Pinpoint the cell where the given text exists, returning its (X, Y) midpoint coordinate. 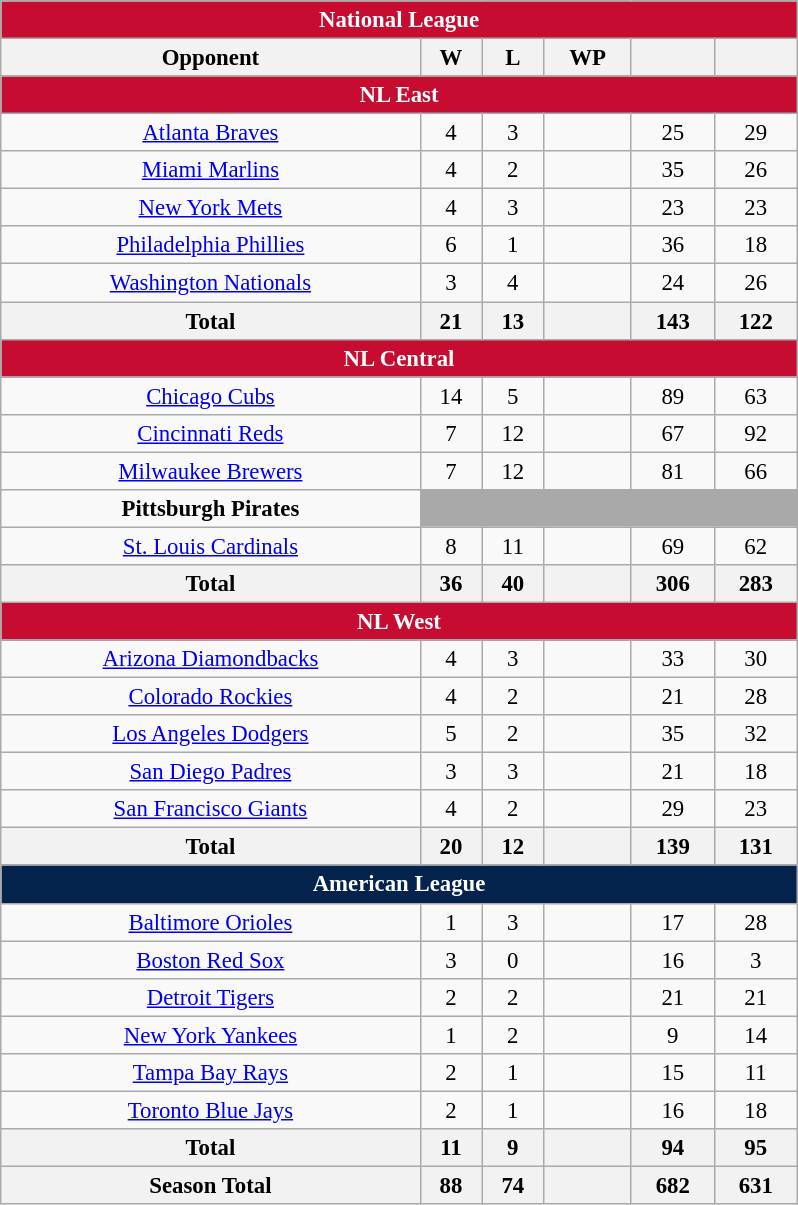
Detroit Tigers (210, 997)
St. Louis Cardinals (210, 546)
American League (399, 884)
San Diego Padres (210, 772)
88 (451, 1185)
74 (513, 1185)
Toronto Blue Jays (210, 1110)
33 (672, 659)
15 (672, 1072)
NL East (399, 95)
81 (672, 471)
63 (756, 396)
San Francisco Giants (210, 809)
25 (672, 133)
New York Yankees (210, 1035)
30 (756, 659)
69 (672, 546)
NL West (399, 621)
Baltimore Orioles (210, 922)
94 (672, 1148)
Pittsburgh Pirates (210, 508)
67 (672, 433)
L (513, 57)
Washington Nationals (210, 283)
682 (672, 1185)
Milwaukee Brewers (210, 471)
20 (451, 847)
92 (756, 433)
WP (588, 57)
Tampa Bay Rays (210, 1072)
Miami Marlins (210, 170)
Colorado Rockies (210, 696)
143 (672, 321)
24 (672, 283)
Opponent (210, 57)
Boston Red Sox (210, 960)
New York Mets (210, 208)
122 (756, 321)
Season Total (210, 1185)
306 (672, 584)
66 (756, 471)
Cincinnati Reds (210, 433)
283 (756, 584)
Chicago Cubs (210, 396)
139 (672, 847)
NL Central (399, 358)
631 (756, 1185)
8 (451, 546)
95 (756, 1148)
0 (513, 960)
32 (756, 734)
40 (513, 584)
62 (756, 546)
131 (756, 847)
6 (451, 245)
Atlanta Braves (210, 133)
Arizona Diamondbacks (210, 659)
Los Angeles Dodgers (210, 734)
13 (513, 321)
17 (672, 922)
Philadelphia Phillies (210, 245)
89 (672, 396)
W (451, 57)
National League (399, 20)
